Provide the (X, Y) coordinate of the cell's center where the given text is located.  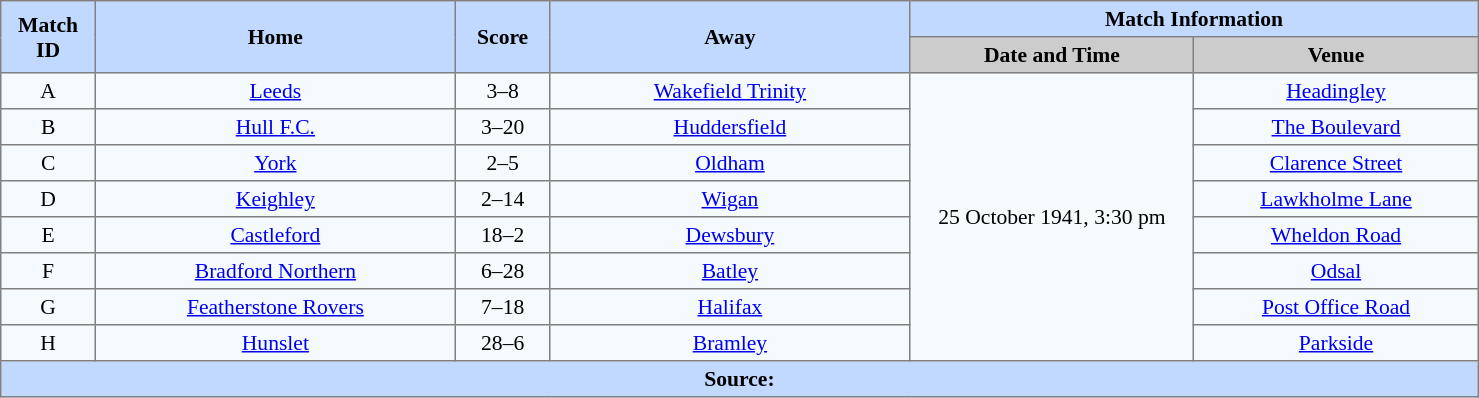
Featherstone Rovers (275, 307)
Score (502, 37)
Dewsbury (730, 235)
18–2 (502, 235)
Date and Time (1052, 55)
York (275, 163)
28–6 (502, 343)
Hull F.C. (275, 127)
Huddersfield (730, 127)
Bramley (730, 343)
E (48, 235)
Keighley (275, 199)
H (48, 343)
Wigan (730, 199)
Batley (730, 271)
G (48, 307)
C (48, 163)
Halifax (730, 307)
Castleford (275, 235)
6–28 (502, 271)
Wheldon Road (1336, 235)
Odsal (1336, 271)
Lawkholme Lane (1336, 199)
F (48, 271)
25 October 1941, 3:30 pm (1052, 217)
Match ID (48, 37)
B (48, 127)
Home (275, 37)
Match Information (1194, 19)
7–18 (502, 307)
Post Office Road (1336, 307)
A (48, 91)
Venue (1336, 55)
The Boulevard (1336, 127)
Oldham (730, 163)
3–8 (502, 91)
Leeds (275, 91)
Headingley (1336, 91)
Wakefield Trinity (730, 91)
Hunslet (275, 343)
2–5 (502, 163)
3–20 (502, 127)
Bradford Northern (275, 271)
Away (730, 37)
Source: (740, 379)
D (48, 199)
Clarence Street (1336, 163)
Parkside (1336, 343)
2–14 (502, 199)
